From the cell containing the given text, extract its center point as [x, y] coordinate. 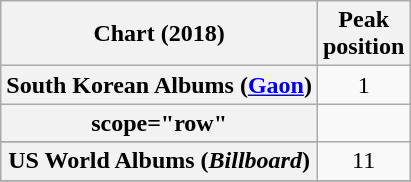
11 [363, 161]
South Korean Albums (Gaon) [160, 85]
scope="row" [160, 123]
Chart (2018) [160, 34]
Peakposition [363, 34]
US World Albums (Billboard) [160, 161]
1 [363, 85]
